Extract the [X, Y] coordinate from the center of the cell holding the provided text.  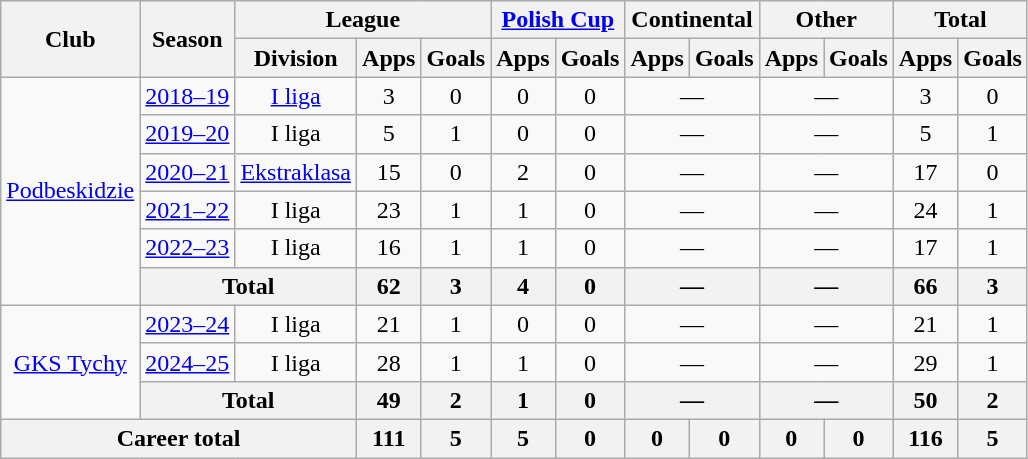
24 [925, 210]
Club [70, 39]
111 [389, 438]
49 [389, 400]
2022–23 [188, 248]
16 [389, 248]
50 [925, 400]
66 [925, 286]
League [363, 20]
4 [523, 286]
GKS Tychy [70, 362]
Division [296, 58]
2018–19 [188, 96]
62 [389, 286]
Polish Cup [558, 20]
Podbeskidzie [70, 191]
29 [925, 362]
15 [389, 172]
Continental [692, 20]
116 [925, 438]
Season [188, 39]
Career total [179, 438]
Other [826, 20]
2024–25 [188, 362]
2021–22 [188, 210]
2020–21 [188, 172]
23 [389, 210]
2019–20 [188, 134]
Ekstraklasa [296, 172]
2023–24 [188, 324]
28 [389, 362]
